Scan for the cell matching the given text and deliver its (x, y) coordinate at center. 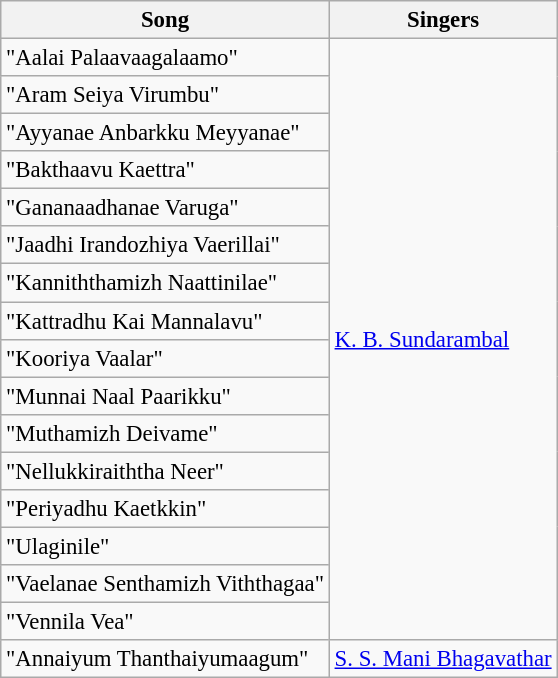
"Bakthaavu Kaettra" (166, 170)
"Aram Seiya Virumbu" (166, 95)
"Vaelanae Senthamizh Viththagaa" (166, 584)
"Kattradhu Kai Mannalavu" (166, 321)
Song (166, 20)
Singers (443, 20)
"Annaiyum Thanthaiyumaagum" (166, 659)
"Munnai Naal Paarikku" (166, 396)
"Gananaadhanae Varuga" (166, 208)
K. B. Sundarambal (443, 340)
"Aalai Palaavaagalaamo" (166, 58)
"Periyadhu Kaetkkin" (166, 509)
S. S. Mani Bhagavathar (443, 659)
"Ayyanae Anbarkku Meyyanae" (166, 133)
"Ulaginile" (166, 546)
"Nellukkiraiththa Neer" (166, 471)
"Kanniththamizh Naattinilae" (166, 283)
"Vennila Vea" (166, 621)
"Muthamizh Deivame" (166, 433)
"Kooriya Vaalar" (166, 358)
"Jaadhi Irandozhiya Vaerillai" (166, 245)
